Scan for the cell matching the given text and deliver its [X, Y] coordinate at center. 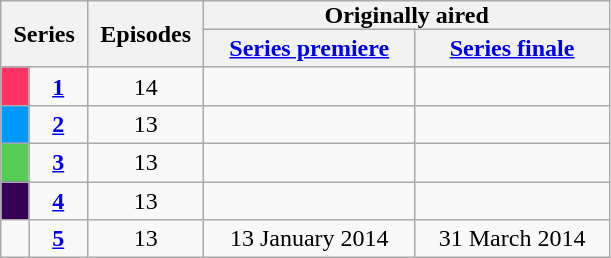
14 [146, 86]
5 [58, 239]
2 [58, 124]
1 [58, 86]
Episodes [146, 34]
Series premiere [310, 48]
Series finale [512, 48]
31 March 2014 [512, 239]
Originally aired [407, 15]
13 January 2014 [310, 239]
3 [58, 162]
4 [58, 201]
Series [44, 34]
